Determine the [x, y] coordinate at the center of the cell enclosing the given text.  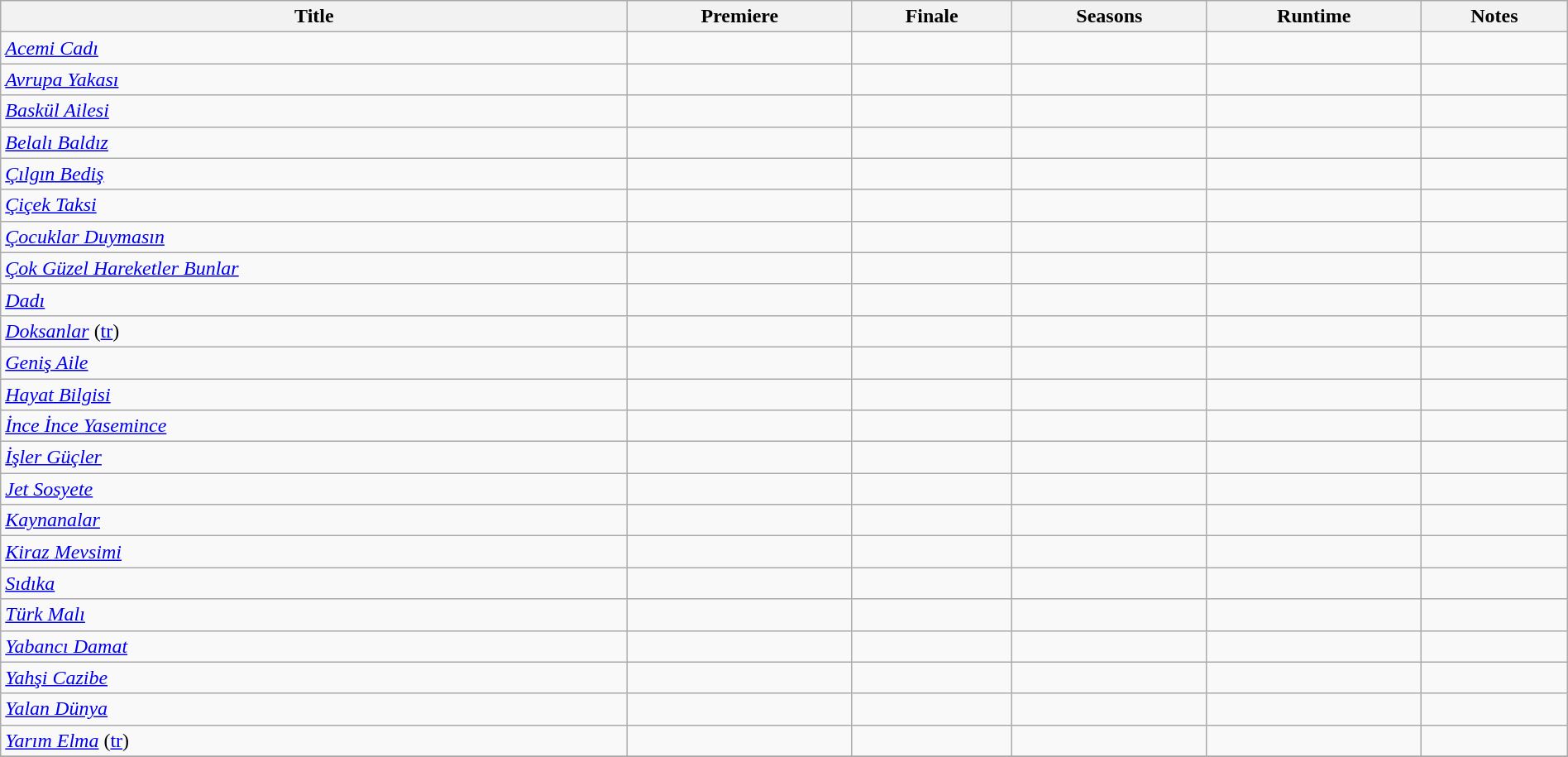
Çocuklar Duymasın [314, 237]
Belalı Baldız [314, 142]
Notes [1494, 17]
Runtime [1313, 17]
İnce İnce Yasemince [314, 426]
Premiere [739, 17]
Çok Güzel Hareketler Bunlar [314, 268]
Seasons [1110, 17]
Acemi Cadı [314, 48]
Jet Sosyete [314, 489]
Dadı [314, 299]
Doksanlar (tr) [314, 331]
Yalan Dünya [314, 709]
Sıdıka [314, 583]
Finale [932, 17]
Yarım Elma (tr) [314, 740]
Çılgın Bediş [314, 174]
Yahşi Cazibe [314, 678]
Baskül Ailesi [314, 111]
Çiçek Taksi [314, 205]
Hayat Bilgisi [314, 395]
Title [314, 17]
Yabancı Damat [314, 646]
Avrupa Yakası [314, 79]
Kiraz Mevsimi [314, 552]
İşler Güçler [314, 458]
Geniş Aile [314, 362]
Kaynanalar [314, 520]
Türk Malı [314, 615]
